Output the [x, y] coordinate of the center of the cell containing the given text.  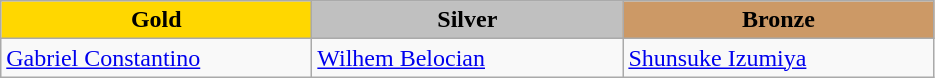
Wilhem Belocian [468, 58]
Bronze [778, 20]
Silver [468, 20]
Gold [156, 20]
Shunsuke Izumiya [778, 58]
Gabriel Constantino [156, 58]
